Return the [x, y] coordinate for the center point of the cell that contains the specified text.  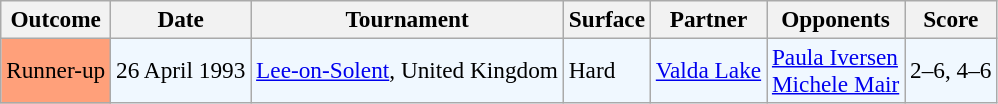
Opponents [836, 19]
Surface [606, 19]
2–6, 4–6 [951, 70]
Lee-on-Solent, United Kingdom [408, 70]
Valda Lake [708, 70]
Runner-up [56, 70]
Score [951, 19]
Tournament [408, 19]
Partner [708, 19]
Hard [606, 70]
Outcome [56, 19]
26 April 1993 [181, 70]
Date [181, 19]
Paula Iversen Michele Mair [836, 70]
